Scan for the cell matching the given text and deliver its (X, Y) coordinate at center. 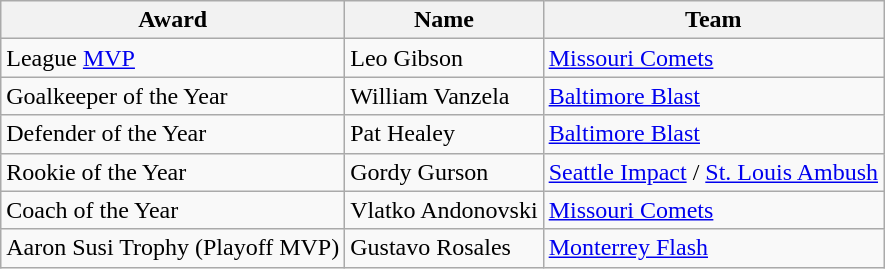
William Vanzela (444, 96)
Pat Healey (444, 134)
Rookie of the Year (173, 172)
Award (173, 20)
League MVP (173, 58)
Goalkeeper of the Year (173, 96)
Seattle Impact / St. Louis Ambush (713, 172)
Name (444, 20)
Team (713, 20)
Coach of the Year (173, 210)
Gordy Gurson (444, 172)
Aaron Susi Trophy (Playoff MVP) (173, 248)
Leo Gibson (444, 58)
Monterrey Flash (713, 248)
Vlatko Andonovski (444, 210)
Gustavo Rosales (444, 248)
Defender of the Year (173, 134)
